Scan for the cell matching the given text and deliver its [x, y] coordinate at center. 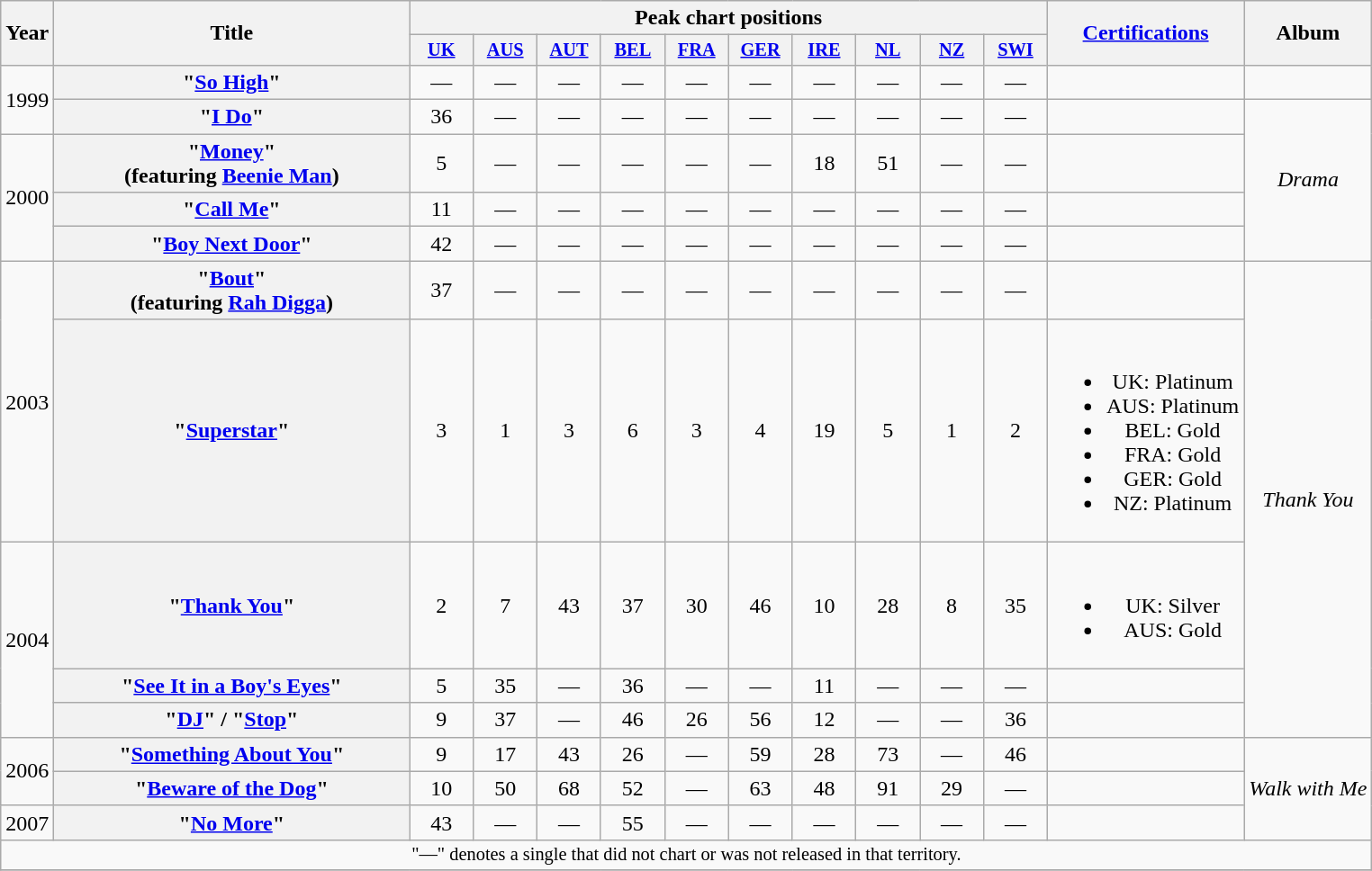
59 [760, 754]
"—" denotes a single that did not chart or was not released in that territory. [686, 855]
BEL [632, 50]
"Bout"(featuring Rah Digga) [232, 290]
GER [760, 50]
AUT [569, 50]
7 [506, 606]
Peak chart positions [729, 18]
29 [952, 788]
50 [506, 788]
Walk with Me [1308, 788]
Drama [1308, 180]
2006 [27, 771]
8 [952, 606]
1999 [27, 99]
Certifications [1145, 33]
"DJ" / "Stop" [232, 720]
56 [760, 720]
18 [825, 164]
"Superstar" [232, 431]
48 [825, 788]
4 [760, 431]
NL [888, 50]
19 [825, 431]
Year [27, 33]
UK: PlatinumAUS: PlatinumBEL: GoldFRA: GoldGER: GoldNZ: Platinum [1145, 431]
42 [441, 244]
"So High" [232, 82]
"Call Me" [232, 210]
2003 [27, 401]
"Boy Next Door" [232, 244]
73 [888, 754]
17 [506, 754]
IRE [825, 50]
"I Do" [232, 117]
51 [888, 164]
91 [888, 788]
52 [632, 788]
Title [232, 33]
30 [697, 606]
"No More" [232, 822]
Thank You [1308, 498]
63 [760, 788]
NZ [952, 50]
2007 [27, 822]
"See It in a Boy's Eyes" [232, 686]
68 [569, 788]
2004 [27, 640]
55 [632, 822]
SWI [1015, 50]
UK [441, 50]
"Something About You" [232, 754]
6 [632, 431]
"Thank You" [232, 606]
FRA [697, 50]
UK: SilverAUS: Gold [1145, 606]
2000 [27, 198]
Album [1308, 33]
"Beware of the Dog" [232, 788]
12 [825, 720]
AUS [506, 50]
"Money"(featuring Beenie Man) [232, 164]
